Provide the [X, Y] coordinate of the cell's center where the given text is located.  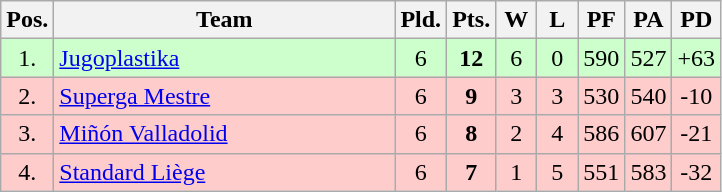
7 [472, 172]
Pts. [472, 20]
1. [28, 58]
5 [558, 172]
Team [224, 20]
Pld. [421, 20]
4. [28, 172]
PA [648, 20]
586 [602, 134]
Pos. [28, 20]
1 [516, 172]
551 [602, 172]
9 [472, 96]
12 [472, 58]
583 [648, 172]
Standard Liège [224, 172]
3. [28, 134]
Superga Mestre [224, 96]
530 [602, 96]
Jugoplastika [224, 58]
PD [696, 20]
590 [602, 58]
8 [472, 134]
2. [28, 96]
L [558, 20]
540 [648, 96]
+63 [696, 58]
-21 [696, 134]
4 [558, 134]
W [516, 20]
0 [558, 58]
-10 [696, 96]
2 [516, 134]
527 [648, 58]
PF [602, 20]
-32 [696, 172]
Miñón Valladolid [224, 134]
607 [648, 134]
